Search for the cell housing the specified text and yield its (X, Y) center coordinate. 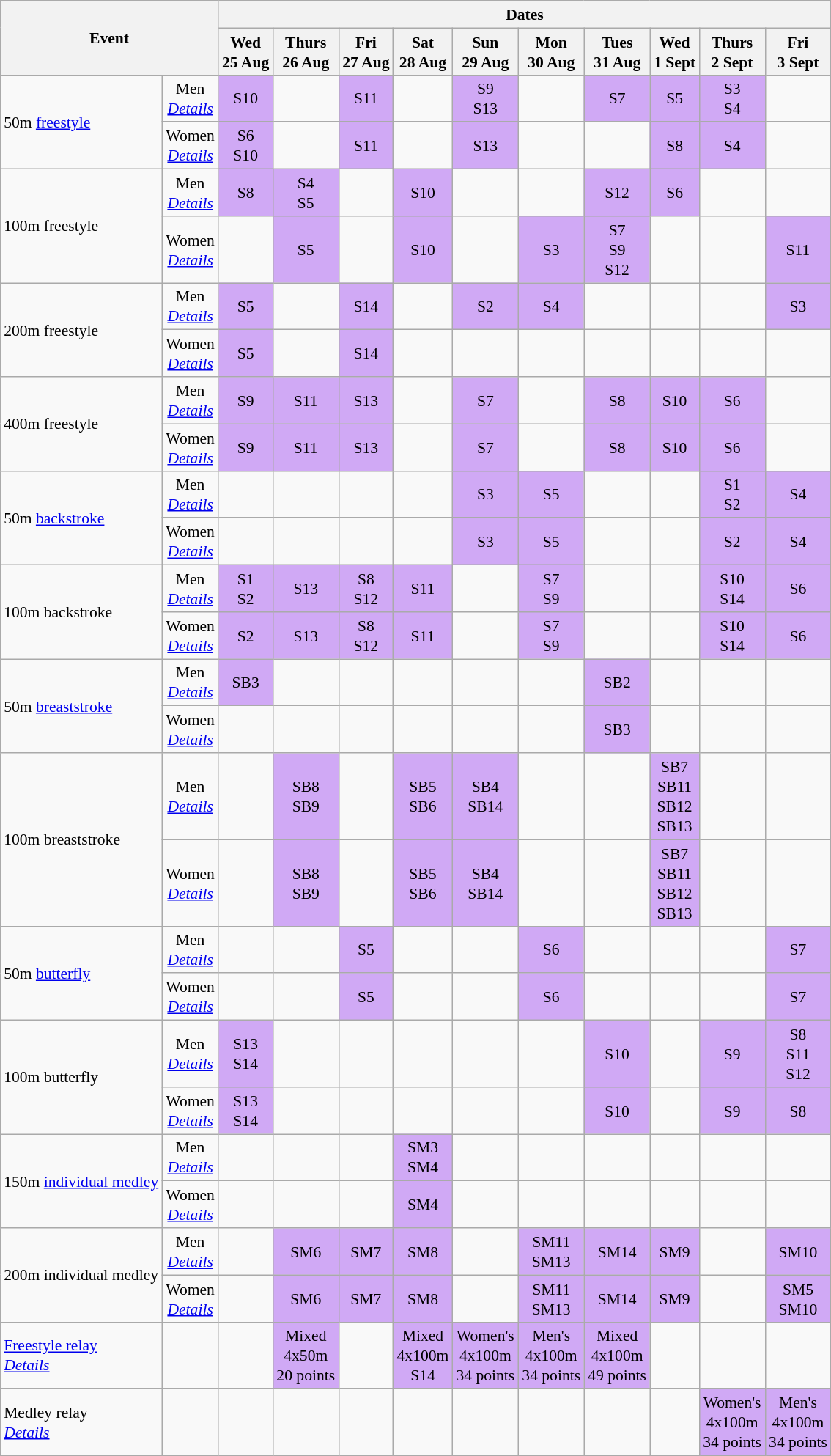
Women's4x100m34 points (485, 1355)
Fri27 Aug (366, 51)
S3S4 (732, 98)
50m freestyle (81, 122)
Tues31 Aug (617, 51)
S7S9S12 (617, 249)
Women's 4x100m34 points (732, 1422)
SB2 (617, 682)
S9S13 (485, 98)
100m freestyle (81, 226)
SM3SM4 (424, 1157)
100m breaststroke (81, 839)
50m breaststroke (81, 705)
Sat28 Aug (424, 51)
Thurs26 Aug (306, 51)
SM10 (798, 1251)
Freestyle relayDetails (81, 1355)
Fri3 Sept (798, 51)
S12 (617, 192)
100m butterfly (81, 1076)
200m freestyle (81, 330)
Mixed 4x100mS14 (424, 1355)
S4S5 (306, 192)
200m individual medley (81, 1275)
50m backstroke (81, 518)
400m freestyle (81, 424)
S8S11S12 (798, 1053)
Wed25 Aug (245, 51)
Mixed 4x100m49 points (617, 1355)
SM5SM10 (798, 1298)
150m individual medley (81, 1180)
50m butterfly (81, 973)
Wed1 Sept (674, 51)
Mon30 Aug (551, 51)
Mixed4x50m20 points (306, 1355)
100m backstroke (81, 611)
S6S10 (245, 145)
Sun29 Aug (485, 51)
Event (109, 38)
Dates (525, 15)
Thurs2 Sept (732, 51)
Medley relayDetails (81, 1422)
SM4 (424, 1205)
